Output the [x, y] coordinate of the center of the cell containing the given text.  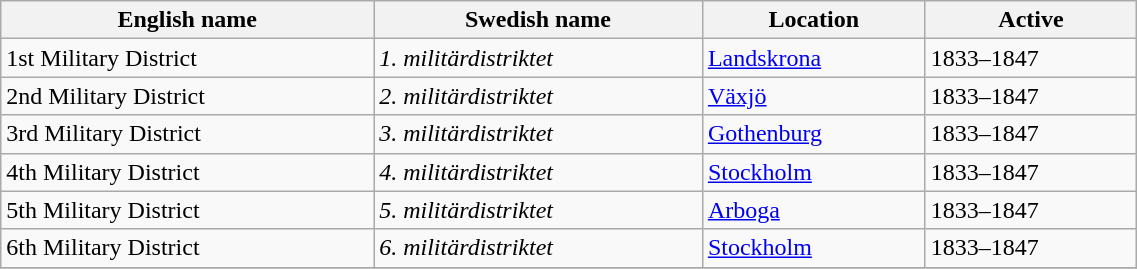
4. militärdistriktet [538, 172]
Swedish name [538, 20]
Arboga [814, 210]
6th Military District [188, 248]
Växjö [814, 96]
2nd Military District [188, 96]
5th Military District [188, 210]
Landskrona [814, 58]
Active [1031, 20]
English name [188, 20]
1st Military District [188, 58]
Gothenburg [814, 134]
5. militärdistriktet [538, 210]
4th Military District [188, 172]
3rd Military District [188, 134]
Location [814, 20]
2. militärdistriktet [538, 96]
3. militärdistriktet [538, 134]
1. militärdistriktet [538, 58]
6. militärdistriktet [538, 248]
